Capture the cell that displays the provided text and extract its [X, Y] central coordinate. 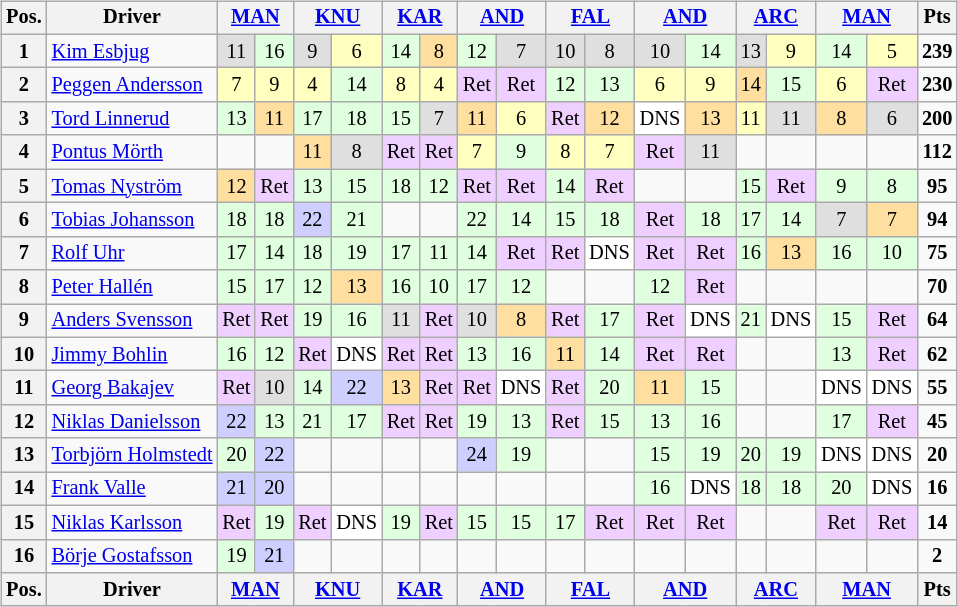
1 [24, 51]
239 [937, 51]
45 [937, 422]
Pontus Mörth [132, 152]
3 [24, 119]
Peter Hallén [132, 287]
Rolf Uhr [132, 253]
Jimmy Bohlin [132, 354]
Niklas Karlsson [132, 522]
94 [937, 220]
55 [937, 388]
Peggen Andersson [132, 85]
200 [937, 119]
112 [937, 152]
Kim Esbjug [132, 51]
Börje Gostafsson [132, 556]
Anders Svensson [132, 321]
Tomas Nyström [132, 186]
Tobias Johansson [132, 220]
Niklas Danielsson [132, 422]
Georg Bakajev [132, 388]
230 [937, 85]
62 [937, 354]
75 [937, 253]
70 [937, 287]
64 [937, 321]
95 [937, 186]
Tord Linnerud [132, 119]
Frank Valle [132, 489]
24 [477, 455]
Torbjörn Holmstedt [132, 455]
